Scan for the cell matching the given text and deliver its [x, y] coordinate at center. 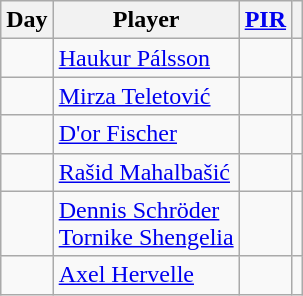
Axel Hervelle [146, 275]
Day [27, 20]
Haukur Pálsson [146, 58]
Player [146, 20]
Rašid Mahalbašić [146, 172]
PIR [265, 20]
Dennis Schröder Tornike Shengelia [146, 224]
Mirza Teletović [146, 96]
D'or Fischer [146, 134]
